Scan for the cell matching the given text and deliver its (x, y) coordinate at center. 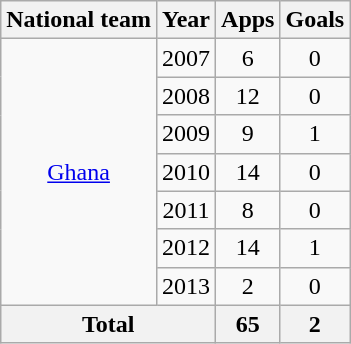
2011 (186, 210)
Apps (248, 20)
National team (79, 20)
2013 (186, 286)
2009 (186, 134)
12 (248, 96)
6 (248, 58)
2012 (186, 248)
Ghana (79, 172)
2010 (186, 172)
Goals (315, 20)
8 (248, 210)
9 (248, 134)
65 (248, 324)
2007 (186, 58)
Total (108, 324)
2008 (186, 96)
Year (186, 20)
